Pinpoint the cell where the given text exists, returning its (X, Y) midpoint coordinate. 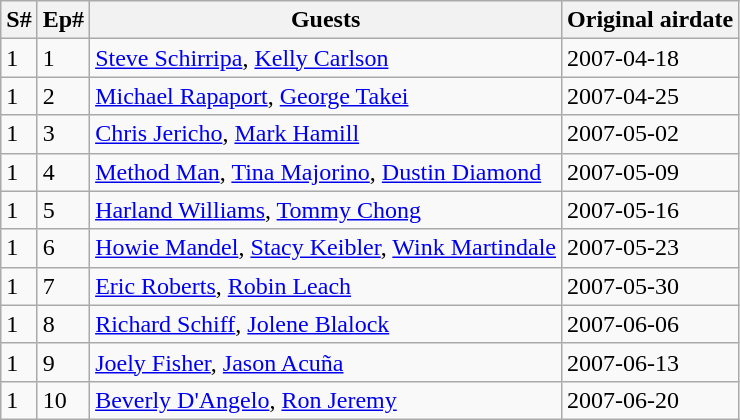
Howie Mandel, Stacy Keibler, Wink Martindale (326, 248)
8 (63, 324)
2007-05-30 (650, 286)
2007-04-18 (650, 58)
7 (63, 286)
2007-05-09 (650, 172)
Steve Schirripa, Kelly Carlson (326, 58)
Joely Fisher, Jason Acuña (326, 362)
10 (63, 400)
Harland Williams, Tommy Chong (326, 210)
5 (63, 210)
2007-06-13 (650, 362)
3 (63, 134)
Richard Schiff, Jolene Blalock (326, 324)
9 (63, 362)
2007-06-20 (650, 400)
2007-05-16 (650, 210)
Michael Rapaport, George Takei (326, 96)
Guests (326, 20)
2007-06-06 (650, 324)
Method Man, Tina Majorino, Dustin Diamond (326, 172)
2007-05-02 (650, 134)
4 (63, 172)
S# (19, 20)
Chris Jericho, Mark Hamill (326, 134)
Beverly D'Angelo, Ron Jeremy (326, 400)
2007-04-25 (650, 96)
Eric Roberts, Robin Leach (326, 286)
2 (63, 96)
Original airdate (650, 20)
6 (63, 248)
Ep# (63, 20)
2007-05-23 (650, 248)
